Scan for the cell matching the given text and deliver its [x, y] coordinate at center. 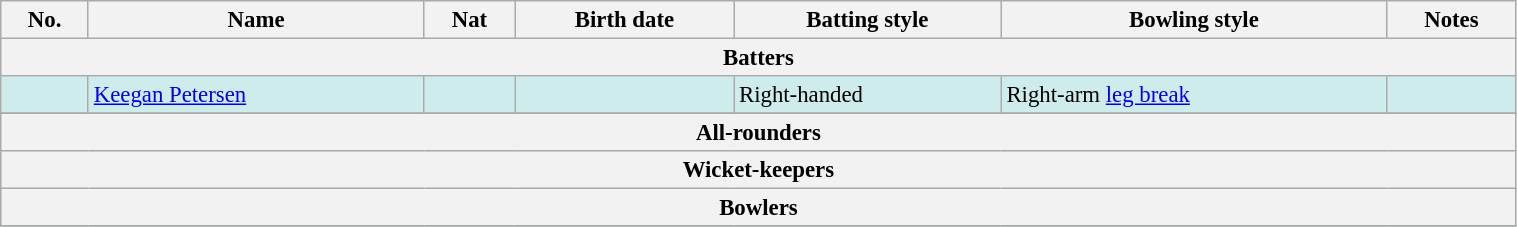
Name [256, 20]
Bowlers [758, 208]
All-rounders [758, 133]
Right-handed [868, 95]
Nat [470, 20]
Wicket-keepers [758, 170]
Right-arm leg break [1194, 95]
Keegan Petersen [256, 95]
Batting style [868, 20]
Birth date [624, 20]
No. [45, 20]
Batters [758, 58]
Bowling style [1194, 20]
Notes [1452, 20]
